Capture the cell that displays the provided text and extract its (x, y) central coordinate. 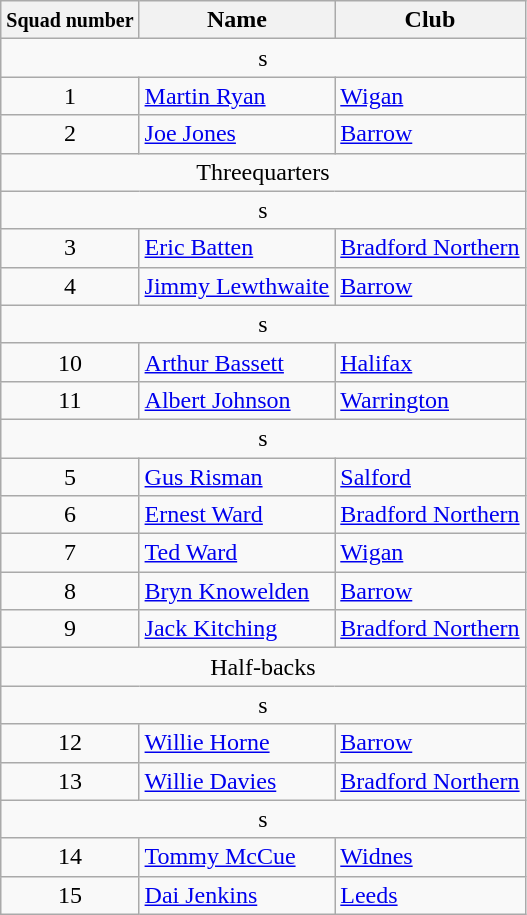
7 (70, 553)
Ernest Ward (237, 515)
Joe Jones (237, 134)
Jimmy Lewthwaite (237, 286)
Halifax (430, 362)
Half-backs (263, 667)
Squad number (70, 20)
Martin Ryan (237, 96)
Club (430, 20)
Widnes (430, 857)
15 (70, 895)
Bryn Knowelden (237, 591)
3 (70, 248)
2 (70, 134)
Jack Kitching (237, 629)
10 (70, 362)
Willie Horne (237, 743)
Name (237, 20)
Willie Davies (237, 781)
4 (70, 286)
Arthur Bassett (237, 362)
Salford (430, 477)
Tommy McCue (237, 857)
6 (70, 515)
Ted Ward (237, 553)
12 (70, 743)
Eric Batten (237, 248)
Leeds (430, 895)
8 (70, 591)
13 (70, 781)
11 (70, 400)
5 (70, 477)
Albert Johnson (237, 400)
9 (70, 629)
14 (70, 857)
Dai Jenkins (237, 895)
Gus Risman (237, 477)
Warrington (430, 400)
1 (70, 96)
Threequarters (263, 172)
